Identify which cell holds the provided text, then report its [X, Y] central coordinate. 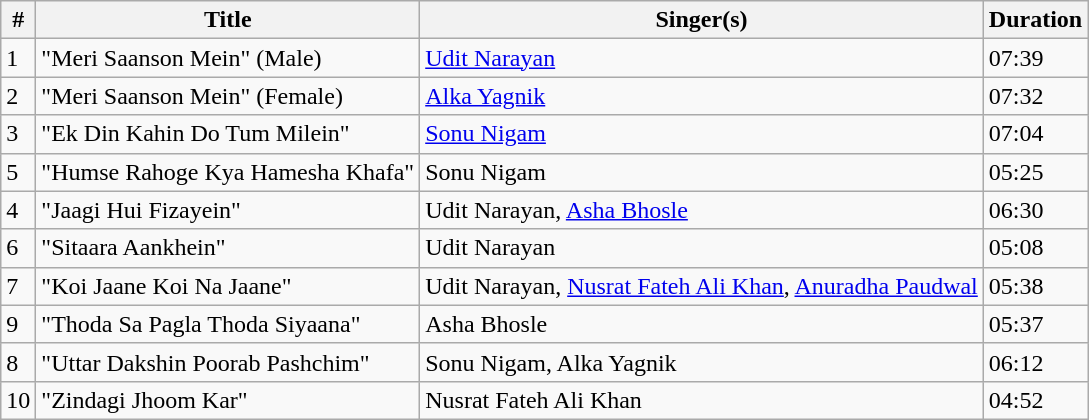
Udit Narayan, Nusrat Fateh Ali Khan, Anuradha Paudwal [702, 286]
Asha Bhosle [702, 324]
10 [18, 400]
8 [18, 362]
Alka Yagnik [702, 96]
4 [18, 210]
"Meri Saanson Mein" (Female) [228, 96]
9 [18, 324]
05:38 [1035, 286]
"Zindagi Jhoom Kar" [228, 400]
Sonu Nigam, Alka Yagnik [702, 362]
"Koi Jaane Koi Na Jaane" [228, 286]
Title [228, 20]
05:37 [1035, 324]
07:32 [1035, 96]
5 [18, 172]
Singer(s) [702, 20]
"Meri Saanson Mein" (Male) [228, 58]
06:30 [1035, 210]
06:12 [1035, 362]
7 [18, 286]
07:39 [1035, 58]
04:52 [1035, 400]
Nusrat Fateh Ali Khan [702, 400]
"Jaagi Hui Fizayein" [228, 210]
05:08 [1035, 248]
1 [18, 58]
"Humse Rahoge Kya Hamesha Khafa" [228, 172]
"Thoda Sa Pagla Thoda Siyaana" [228, 324]
"Ek Din Kahin Do Tum Milein" [228, 134]
6 [18, 248]
05:25 [1035, 172]
3 [18, 134]
Udit Narayan, Asha Bhosle [702, 210]
"Uttar Dakshin Poorab Pashchim" [228, 362]
07:04 [1035, 134]
# [18, 20]
"Sitaara Aankhein" [228, 248]
2 [18, 96]
Duration [1035, 20]
